For the text-containing cell, return its midpoint in (x, y) coordinate format. 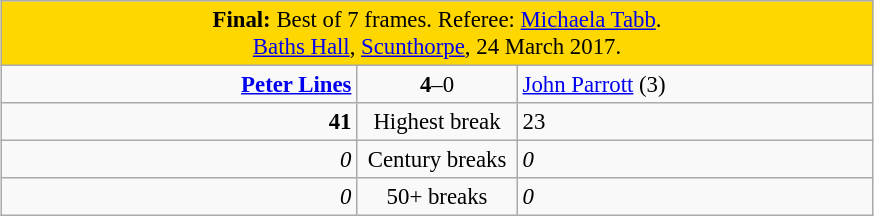
Peter Lines (179, 85)
Highest break (438, 122)
50+ breaks (438, 197)
23 (695, 122)
Century breaks (438, 160)
4–0 (438, 85)
John Parrott (3) (695, 85)
Final: Best of 7 frames. Referee: Michaela Tabb.Baths Hall, Scunthorpe, 24 March 2017. (437, 34)
41 (179, 122)
